Return (X, Y) of the center of cell containing provided text 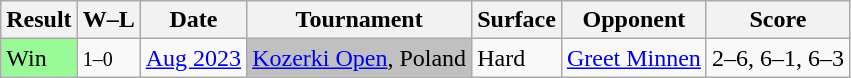
Win (39, 58)
Date (193, 20)
Surface (517, 20)
Kozerki Open, Poland (360, 58)
Aug 2023 (193, 58)
W–L (108, 20)
Hard (517, 58)
2–6, 6–1, 6–3 (778, 58)
Result (39, 20)
1–0 (108, 58)
Greet Minnen (634, 58)
Score (778, 20)
Tournament (360, 20)
Opponent (634, 20)
